Capture the cell that displays the provided text and extract its [x, y] central coordinate. 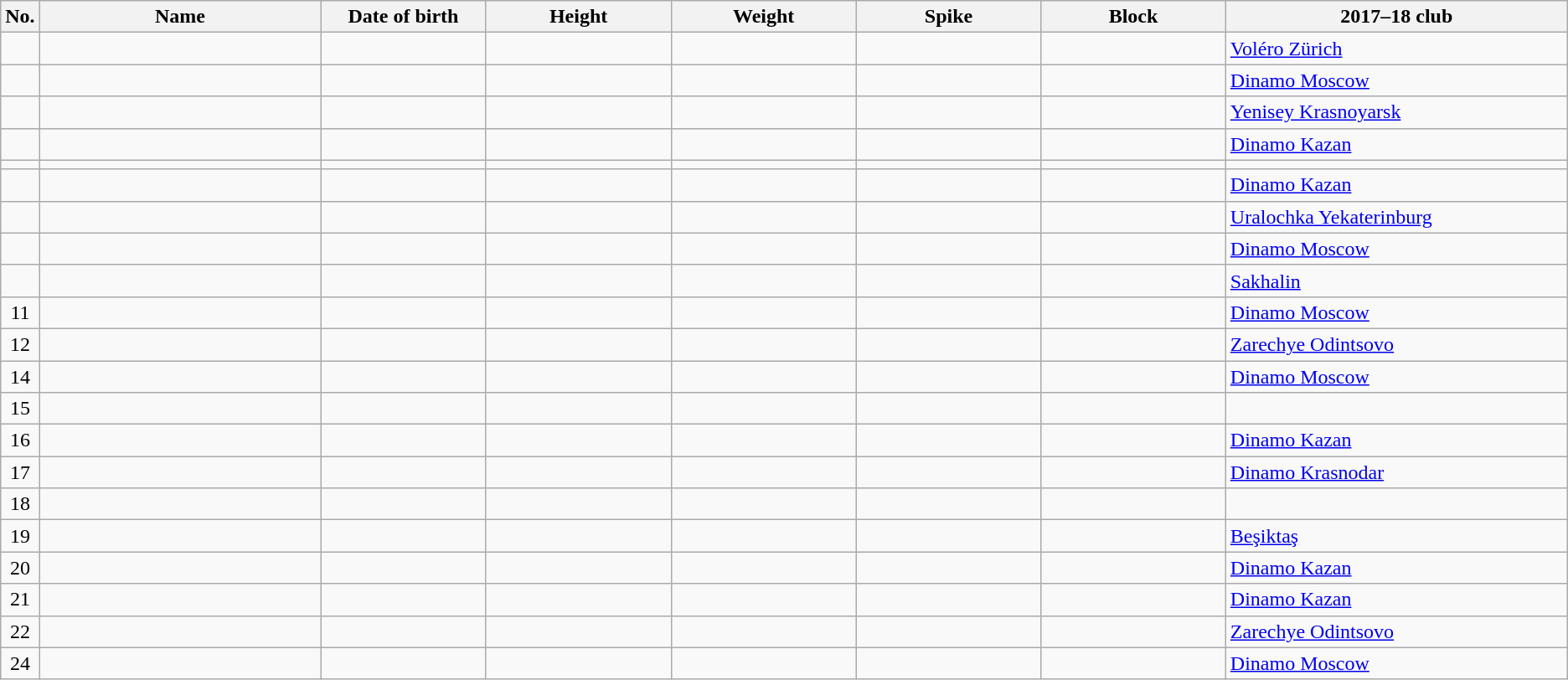
21 [20, 600]
Sakhalin [1396, 281]
2017–18 club [1396, 17]
Weight [764, 17]
Voléro Zürich [1396, 49]
19 [20, 536]
No. [20, 17]
14 [20, 376]
12 [20, 344]
18 [20, 504]
Uralochka Yekaterinburg [1396, 217]
24 [20, 663]
15 [20, 409]
Dinamo Krasnodar [1396, 472]
Name [180, 17]
17 [20, 472]
16 [20, 440]
11 [20, 312]
20 [20, 568]
Height [578, 17]
Spike [948, 17]
Block [1134, 17]
Yenisey Krasnoyarsk [1396, 112]
22 [20, 631]
Date of birth [404, 17]
Beşiktaş [1396, 536]
